Determine the [x, y] coordinate at the center of the cell enclosing the given text.  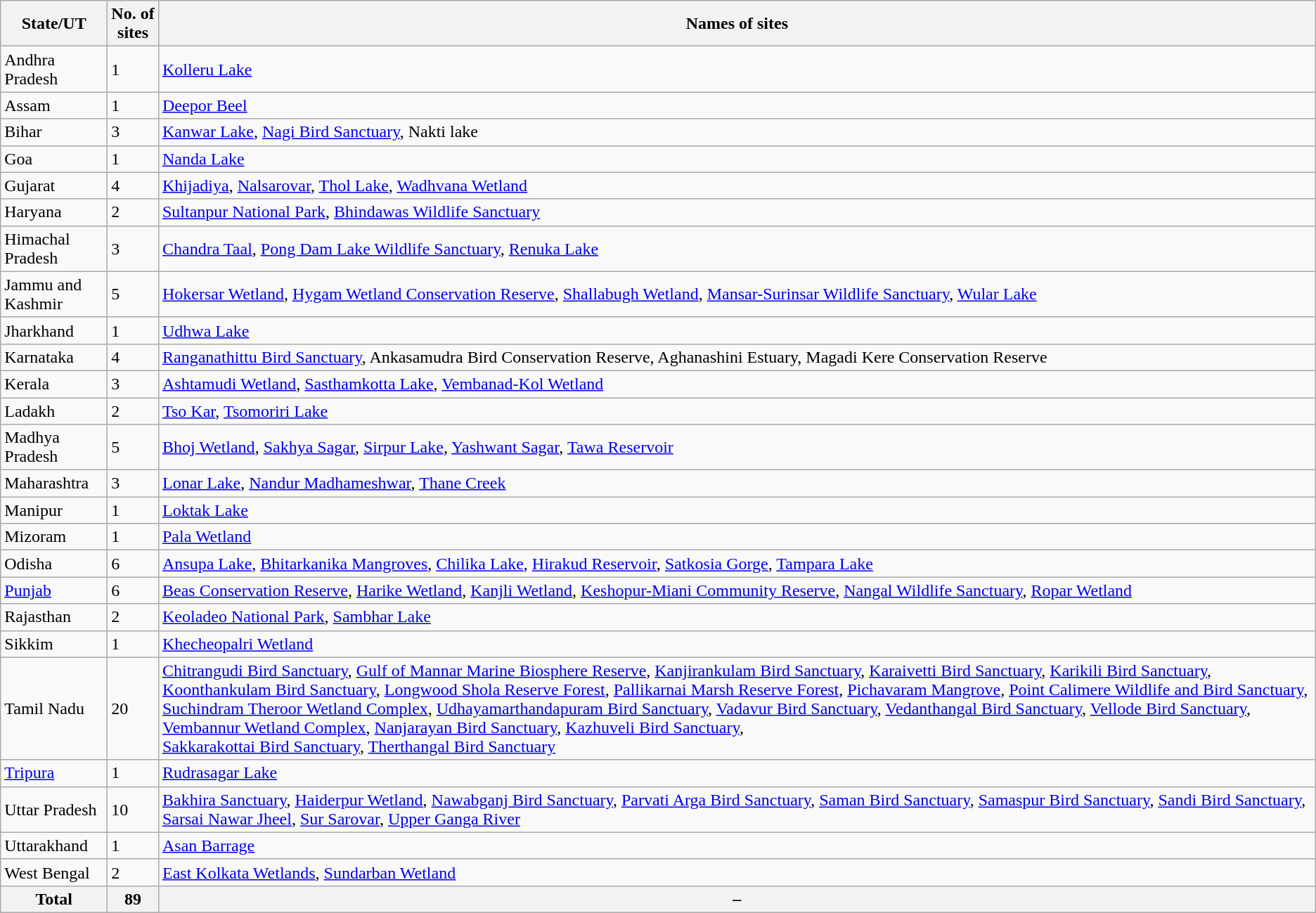
Tamil Nadu [54, 708]
Ashtamudi Wetland, Sasthamkotta Lake, Vembanad-Kol Wetland [737, 384]
Gujarat [54, 186]
Himachal Pradesh [54, 249]
Loktak Lake [737, 510]
Kolleru Lake [737, 69]
Ladakh [54, 411]
Bhoj Wetland, Sakhya Sagar, Sirpur Lake, Yashwant Sagar, Tawa Reservoir [737, 447]
Andhra Pradesh [54, 69]
State/UT [54, 24]
Kanwar Lake, Nagi Bird Sanctuary, Nakti lake [737, 132]
Ranganathittu Bird Sanctuary, Ankasamudra Bird Conservation Reserve, Aghanashini Estuary, Magadi Kere Conservation Reserve [737, 357]
Haryana [54, 212]
Khecheopalri Wetland [737, 644]
Names of sites [737, 24]
Ansupa Lake, Bhitarkanika Mangroves, Chilika Lake, Hirakud Reservoir, Satkosia Gorge, Tampara Lake [737, 564]
Maharashtra [54, 484]
89 [134, 899]
Punjab [54, 590]
Rudrasagar Lake [737, 773]
Udhwa Lake [737, 330]
Goa [54, 159]
Karnataka [54, 357]
Uttarakhand [54, 846]
Manipur [54, 510]
Hokersar Wetland, Hygam Wetland Conservation Reserve, Shallabugh Wetland, Mansar-Surinsar Wildlife Sanctuary, Wular Lake [737, 294]
Khijadiya, Nalsarovar, Thol Lake, Wadhvana Wetland [737, 186]
Total [54, 899]
Assam [54, 105]
Sultanpur National Park, Bhindawas Wildlife Sanctuary [737, 212]
10 [134, 810]
Pala Wetland [737, 537]
Chandra Taal, Pong Dam Lake Wildlife Sanctuary, Renuka Lake [737, 249]
Jammu and Kashmir [54, 294]
No. of sites [134, 24]
Sikkim [54, 644]
– [737, 899]
Tso Kar, Tsomoriri Lake [737, 411]
Deepor Beel [737, 105]
Kerala [54, 384]
20 [134, 708]
Uttar Pradesh [54, 810]
Keoladeo National Park, Sambhar Lake [737, 617]
Asan Barrage [737, 846]
Nanda Lake [737, 159]
Beas Conservation Reserve, Harike Wetland, Kanjli Wetland, Keshopur-Miani Community Reserve, Nangal Wildlife Sanctuary, Ropar Wetland [737, 590]
Mizoram [54, 537]
Bihar [54, 132]
Madhya Pradesh [54, 447]
West Bengal [54, 872]
East Kolkata Wetlands, Sundarban Wetland [737, 872]
Rajasthan [54, 617]
Lonar Lake, Nandur Madhameshwar, Thane Creek [737, 484]
Odisha [54, 564]
Jharkhand [54, 330]
Tripura [54, 773]
